Identify which cell holds the provided text, then report its [x, y] central coordinate. 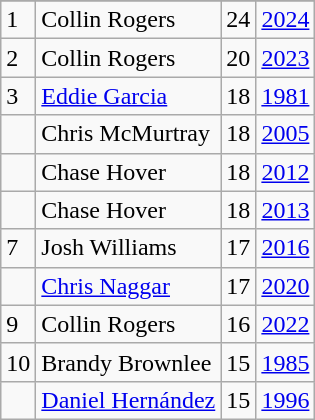
7 [18, 248]
1981 [286, 96]
2020 [286, 286]
3 [18, 96]
2016 [286, 248]
24 [238, 20]
Chris Naggar [128, 286]
Daniel Hernández [128, 400]
Chris McMurtray [128, 134]
16 [238, 324]
2005 [286, 134]
2012 [286, 172]
2022 [286, 324]
2013 [286, 210]
1996 [286, 400]
2023 [286, 58]
1 [18, 20]
10 [18, 362]
2024 [286, 20]
Eddie Garcia [128, 96]
2 [18, 58]
Brandy Brownlee [128, 362]
9 [18, 324]
1985 [286, 362]
20 [238, 58]
Josh Williams [128, 248]
